Locate the cell with the specified text and output its (x, y) center coordinate. 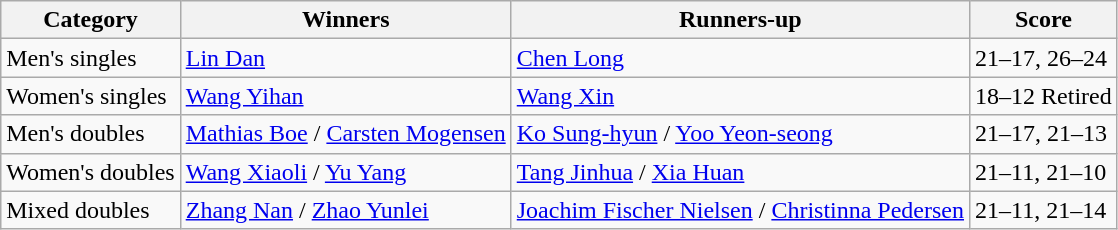
Mathias Boe / Carsten Mogensen (346, 134)
Lin Dan (346, 58)
Men's doubles (90, 134)
Wang Xin (740, 96)
Ko Sung-hyun / Yoo Yeon-seong (740, 134)
Women's doubles (90, 172)
18–12 Retired (1044, 96)
21–11, 21–10 (1044, 172)
Wang Xiaoli / Yu Yang (346, 172)
21–17, 21–13 (1044, 134)
Category (90, 20)
Score (1044, 20)
Wang Yihan (346, 96)
21–17, 26–24 (1044, 58)
Mixed doubles (90, 210)
Joachim Fischer Nielsen / Christinna Pedersen (740, 210)
21–11, 21–14 (1044, 210)
Winners (346, 20)
Chen Long (740, 58)
Tang Jinhua / Xia Huan (740, 172)
Women's singles (90, 96)
Zhang Nan / Zhao Yunlei (346, 210)
Men's singles (90, 58)
Runners-up (740, 20)
